Locate the cell with the specified text and output its [X, Y] center coordinate. 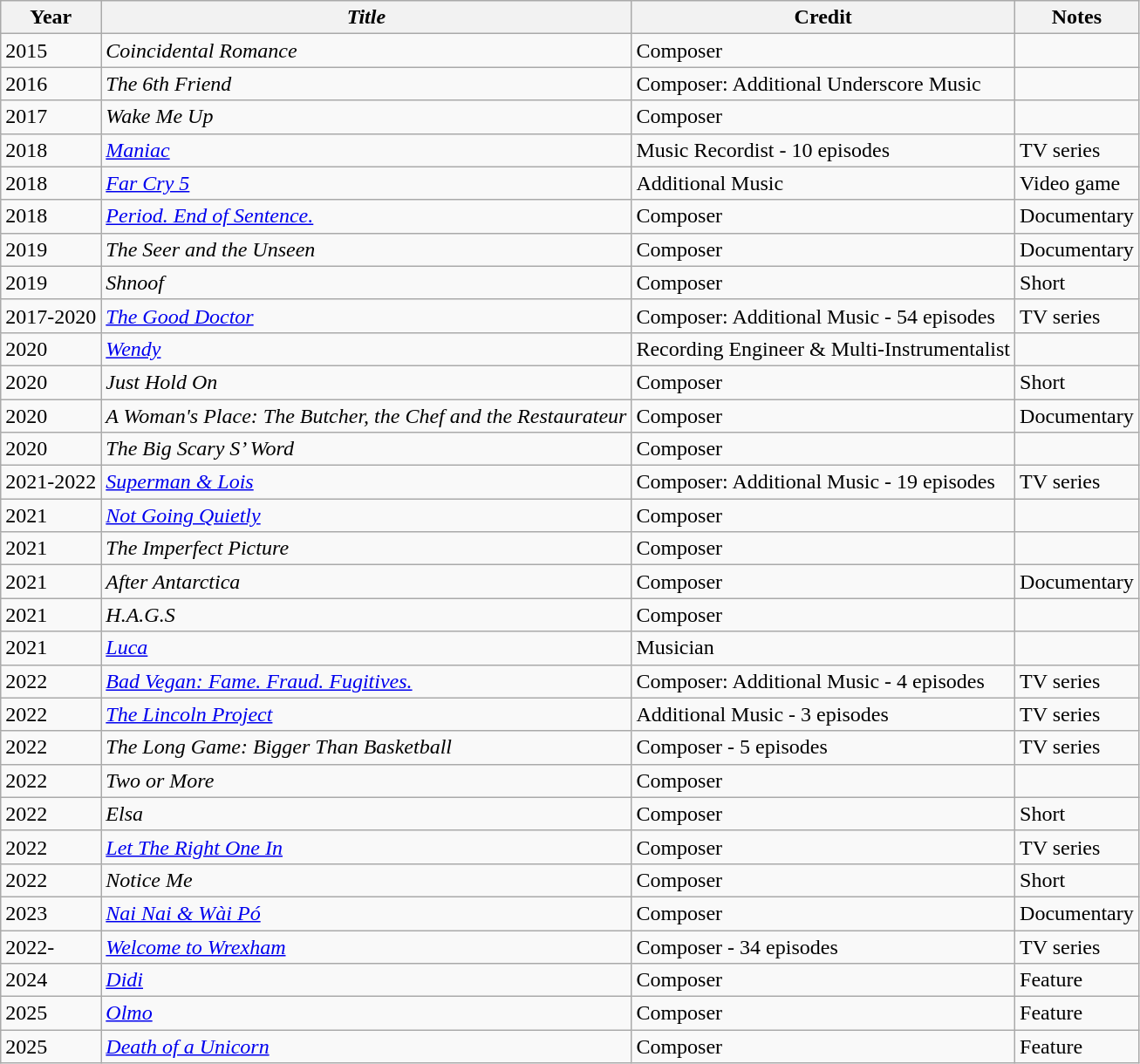
The 6th Friend [366, 84]
Wake Me Up [366, 117]
Let The Right One In [366, 847]
Welcome to Wrexham [366, 946]
Period. End of Sentence. [366, 216]
Notes [1077, 17]
Video game [1077, 183]
Far Cry 5 [366, 183]
Didi [366, 980]
2016 [51, 84]
Music Recordist - 10 episodes [823, 150]
2017-2020 [51, 316]
Composer: Additional Underscore Music [823, 84]
Year [51, 17]
Notice Me [366, 880]
Elsa [366, 814]
Just Hold On [366, 382]
Composer: Additional Music - 54 episodes [823, 316]
The Long Game: Bigger Than Basketball [366, 747]
Title [366, 17]
Shnoof [366, 283]
Composer: Additional Music - 19 episodes [823, 482]
Additional Music [823, 183]
Death of a Unicorn [366, 1047]
Nai Nai & Wài Pó [366, 913]
2023 [51, 913]
Bad Vegan: Fame. Fraud. Fugitives. [366, 681]
2024 [51, 980]
H.A.G.S [366, 615]
Superman & Lois [366, 482]
Luca [366, 648]
Composer - 34 episodes [823, 946]
Two or More [366, 781]
Credit [823, 17]
2021-2022 [51, 482]
Not Going Quietly [366, 515]
After Antarctica [366, 582]
A Woman's Place: The Butcher, the Chef and the Restaurateur [366, 416]
The Lincoln Project [366, 714]
Wendy [366, 349]
Composer: Additional Music - 4 episodes [823, 681]
The Seer and the Unseen [366, 249]
The Good Doctor [366, 316]
The Big Scary S’ Word [366, 449]
Additional Music - 3 episodes [823, 714]
Recording Engineer & Multi-Instrumentalist [823, 349]
Coincidental Romance [366, 51]
Olmo [366, 1013]
Musician [823, 648]
The Imperfect Picture [366, 549]
2015 [51, 51]
2022- [51, 946]
Maniac [366, 150]
Composer - 5 episodes [823, 747]
2017 [51, 117]
